Output the [X, Y] coordinate of the center of the cell containing the given text.  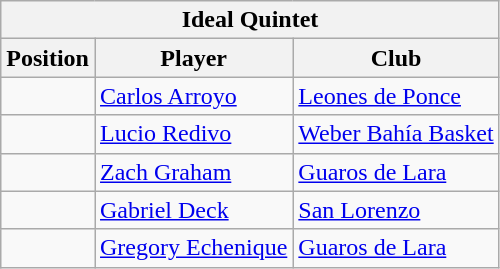
Carlos Arroyo [193, 96]
Position [48, 58]
Weber Bahía Basket [396, 134]
Gabriel Deck [193, 210]
Player [193, 58]
San Lorenzo [396, 210]
Club [396, 58]
Lucio Redivo [193, 134]
Leones de Ponce [396, 96]
Gregory Echenique [193, 248]
Zach Graham [193, 172]
Ideal Quintet [250, 20]
